Detect which cell encompasses the target text, then output its [x, y] center coordinate. 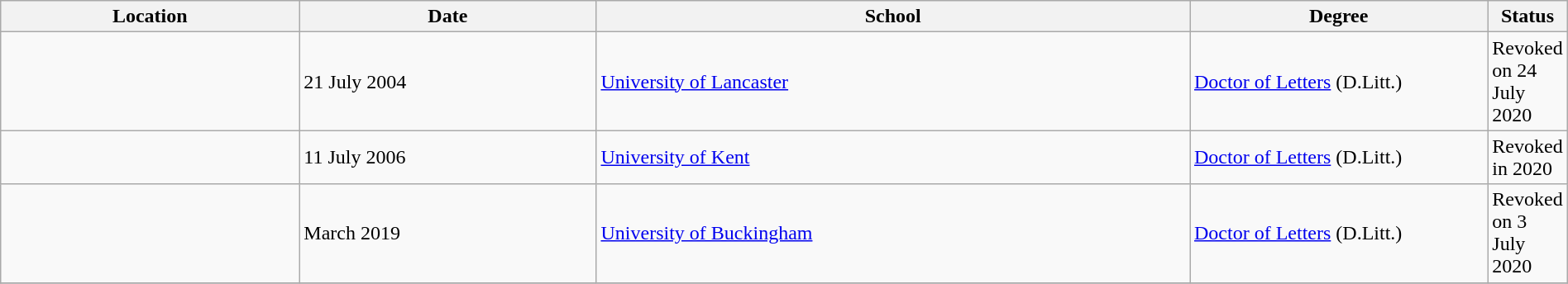
Date [448, 17]
March 2019 [448, 233]
Revoked in 2020 [1527, 157]
University of Lancaster [893, 81]
Revoked on 24 July 2020 [1527, 81]
University of Kent [893, 157]
21 July 2004 [448, 81]
Degree [1338, 17]
11 July 2006 [448, 157]
Location [151, 17]
Revoked on 3 July 2020 [1527, 233]
School [893, 17]
University of Buckingham [893, 233]
Status [1527, 17]
